Search for the cell housing the specified text and yield its (x, y) center coordinate. 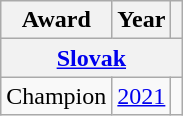
Slovak (92, 58)
2021 (142, 96)
Champion (56, 96)
Year (142, 20)
Award (56, 20)
